Scan for the cell matching the given text and deliver its [X, Y] coordinate at center. 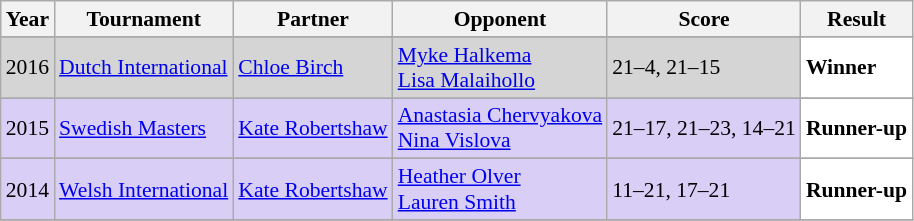
Welsh International [144, 190]
Heather Olver Lauren Smith [500, 190]
2016 [28, 68]
Score [704, 19]
Result [856, 19]
Partner [312, 19]
Winner [856, 68]
Swedish Masters [144, 128]
Opponent [500, 19]
21–4, 21–15 [704, 68]
Tournament [144, 19]
Chloe Birch [312, 68]
2014 [28, 190]
Anastasia Chervyakova Nina Vislova [500, 128]
Dutch International [144, 68]
21–17, 21–23, 14–21 [704, 128]
Myke Halkema Lisa Malaihollo [500, 68]
11–21, 17–21 [704, 190]
2015 [28, 128]
Year [28, 19]
